Identify which cell holds the provided text, then report its [x, y] central coordinate. 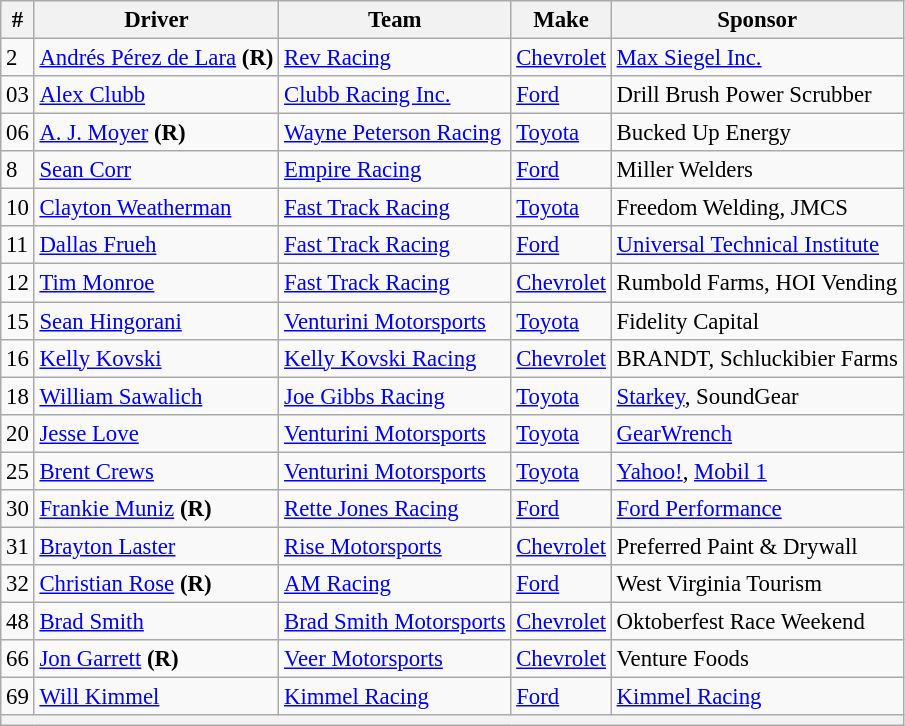
25 [18, 471]
Drill Brush Power Scrubber [757, 95]
2 [18, 58]
18 [18, 396]
Universal Technical Institute [757, 245]
Veer Motorsports [395, 659]
Clubb Racing Inc. [395, 95]
Kelly Kovski [156, 358]
William Sawalich [156, 396]
Miller Welders [757, 170]
Rev Racing [395, 58]
30 [18, 509]
Frankie Muniz (R) [156, 509]
Brayton Laster [156, 546]
A. J. Moyer (R) [156, 133]
Wayne Peterson Racing [395, 133]
Joe Gibbs Racing [395, 396]
GearWrench [757, 433]
11 [18, 245]
# [18, 20]
Starkey, SoundGear [757, 396]
03 [18, 95]
Bucked Up Energy [757, 133]
Yahoo!, Mobil 1 [757, 471]
16 [18, 358]
8 [18, 170]
48 [18, 621]
Preferred Paint & Drywall [757, 546]
31 [18, 546]
Brad Smith Motorsports [395, 621]
Andrés Pérez de Lara (R) [156, 58]
BRANDT, Schluckibier Farms [757, 358]
Tim Monroe [156, 283]
69 [18, 697]
Clayton Weatherman [156, 208]
06 [18, 133]
Max Siegel Inc. [757, 58]
West Virginia Tourism [757, 584]
Make [561, 20]
Christian Rose (R) [156, 584]
66 [18, 659]
20 [18, 433]
AM Racing [395, 584]
Oktoberfest Race Weekend [757, 621]
Team [395, 20]
Alex Clubb [156, 95]
10 [18, 208]
Empire Racing [395, 170]
12 [18, 283]
Rumbold Farms, HOI Vending [757, 283]
Will Kimmel [156, 697]
15 [18, 321]
Sean Corr [156, 170]
Kelly Kovski Racing [395, 358]
Jesse Love [156, 433]
32 [18, 584]
Rette Jones Racing [395, 509]
Dallas Frueh [156, 245]
Fidelity Capital [757, 321]
Freedom Welding, JMCS [757, 208]
Venture Foods [757, 659]
Brent Crews [156, 471]
Sean Hingorani [156, 321]
Rise Motorsports [395, 546]
Sponsor [757, 20]
Driver [156, 20]
Brad Smith [156, 621]
Jon Garrett (R) [156, 659]
Ford Performance [757, 509]
